Search for the cell housing the specified text and yield its [X, Y] center coordinate. 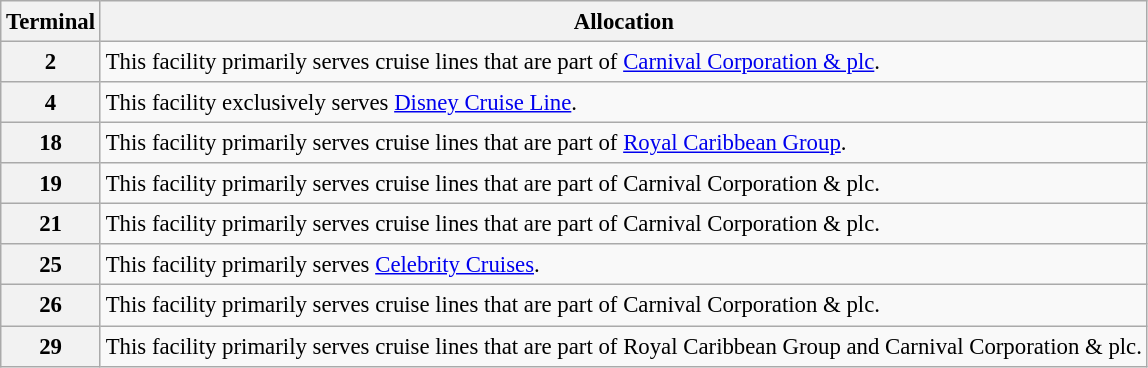
Allocation [624, 22]
This facility exclusively serves Disney Cruise Line. [624, 102]
This facility primarily serves cruise lines that are part of Royal Caribbean Group and Carnival Corporation & plc. [624, 346]
This facility primarily serves Celebrity Cruises. [624, 264]
18 [51, 144]
2 [51, 62]
This facility primarily serves cruise lines that are part of Royal Caribbean Group. [624, 144]
26 [51, 306]
4 [51, 102]
25 [51, 264]
Terminal [51, 22]
19 [51, 184]
29 [51, 346]
21 [51, 224]
